Return the [x, y] coordinate for the center point of the cell that contains the specified text.  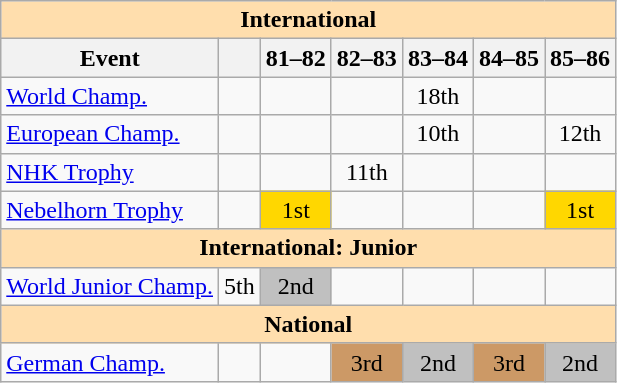
82–83 [366, 58]
World Champ. [110, 96]
12th [580, 134]
84–85 [508, 58]
5th [240, 286]
NHK Trophy [110, 172]
81–82 [296, 58]
18th [438, 96]
11th [366, 172]
International: Junior [308, 248]
European Champ. [110, 134]
International [308, 20]
10th [438, 134]
Event [110, 58]
83–84 [438, 58]
National [308, 324]
Nebelhorn Trophy [110, 210]
World Junior Champ. [110, 286]
German Champ. [110, 362]
85–86 [580, 58]
